Detect which cell encompasses the target text, then output its [X, Y] center coordinate. 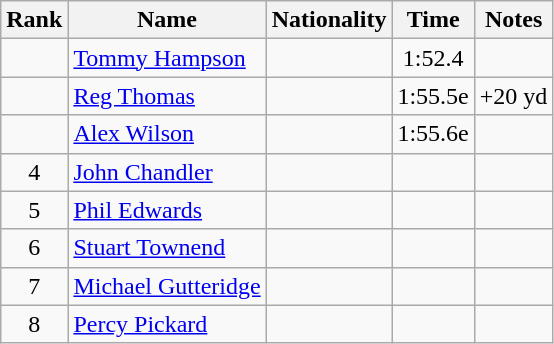
Stuart Townend [167, 248]
Alex Wilson [167, 134]
Notes [514, 20]
Percy Pickard [167, 324]
Time [433, 20]
John Chandler [167, 172]
Michael Gutteridge [167, 286]
1:55.6e [433, 134]
1:52.4 [433, 58]
Nationality [329, 20]
Reg Thomas [167, 96]
7 [34, 286]
Tommy Hampson [167, 58]
Name [167, 20]
5 [34, 210]
8 [34, 324]
Rank [34, 20]
4 [34, 172]
Phil Edwards [167, 210]
6 [34, 248]
1:55.5e [433, 96]
+20 yd [514, 96]
